Find where the given text appears and provide that cell's center as [x, y] coordinate. 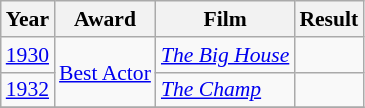
Award [105, 19]
Result [328, 19]
The Big House [225, 55]
Best Actor [105, 72]
Year [28, 19]
1932 [28, 90]
1930 [28, 55]
The Champ [225, 90]
Film [225, 19]
